Scan for the cell matching the given text and deliver its [x, y] coordinate at center. 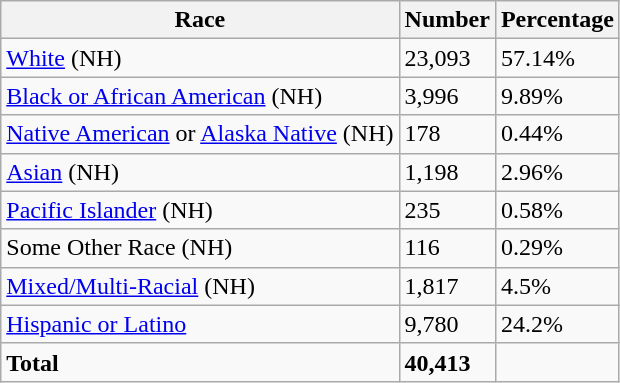
0.29% [557, 248]
9,780 [447, 324]
Percentage [557, 20]
24.2% [557, 324]
Black or African American (NH) [200, 96]
Asian (NH) [200, 172]
Number [447, 20]
2.96% [557, 172]
Total [200, 362]
0.58% [557, 210]
0.44% [557, 134]
Some Other Race (NH) [200, 248]
Race [200, 20]
White (NH) [200, 58]
57.14% [557, 58]
1,817 [447, 286]
3,996 [447, 96]
Mixed/Multi-Racial (NH) [200, 286]
1,198 [447, 172]
4.5% [557, 286]
178 [447, 134]
235 [447, 210]
116 [447, 248]
23,093 [447, 58]
9.89% [557, 96]
Native American or Alaska Native (NH) [200, 134]
Pacific Islander (NH) [200, 210]
40,413 [447, 362]
Hispanic or Latino [200, 324]
